Identify which cell holds the provided text, then report its (x, y) central coordinate. 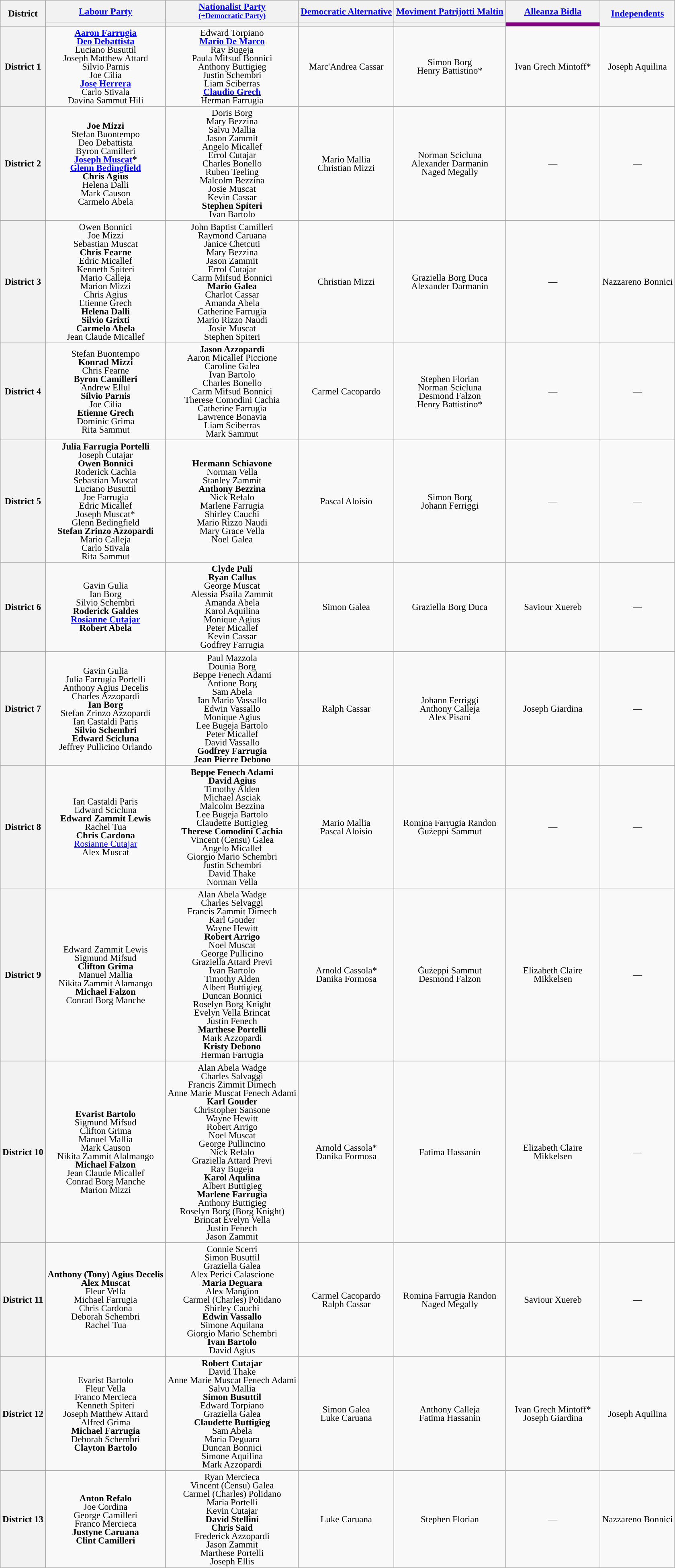
Simon BorgHenry Battistino* (450, 67)
Simon GaleaLuke Caruana (346, 1414)
District (23, 14)
Ġużeppi SammutDesmond Falzon (450, 975)
District 12 (23, 1414)
Edward Zammit LewisSigmund MifsudClifton GrimaManuel MalliaNikita Zammit AlamangoMichael FalzonConrad Borg Manche (105, 975)
Gavin GuliaIan BorgSilvio SchembriRoderick GaldesRosianne CutajarRobert Abela (105, 607)
District 1 (23, 67)
Luke Caruana (346, 1519)
Ivan Grech Mintoff*Joseph Giardina (553, 1414)
District 7 (23, 708)
Stefan BuontempoKonrad MizziChris FearneByron CamilleriAndrew EllulSilvio ParnisJoe CiliaEtienne GrechDominic GrimaRita Sammut (105, 392)
District 3 (23, 282)
District 8 (23, 827)
Labour Party (105, 11)
Moviment Patrijotti Maltin (450, 11)
District 13 (23, 1519)
Anthony (Tony) Agius DecelisAlex MuscatFleur VellaMichael FarrugiaChris CardonaDeborah SchembriRachel Tua (105, 1300)
District 10 (23, 1152)
Evarist BartoloFleur VellaFranco MerciecaKenneth SpiteriJoseph Matthew AttardAlfred GrimaMichael FarrugiaDeborah SchembriClayton Bartolo (105, 1414)
Joseph Giardina (553, 708)
Anton RefaloJoe CordinaGeorge CamilleriFranco MerciecaJustyne CaruanaClint Camilleri (105, 1519)
District 5 (23, 502)
District 6 (23, 607)
Stephen FlorianNorman SciclunaDesmond FalzonHenry Battistino* (450, 392)
Johann FerriggiAnthony CallejaAlex Pisani (450, 708)
Simon BorgJohann Ferriggi (450, 502)
Simon Galea (346, 607)
Anthony CallejaFatima Hassanin (450, 1414)
Independents (638, 14)
Fatima Hassanin (450, 1152)
Nationalist Party(+Democratic Party) (232, 11)
District 2 (23, 164)
Marc'Andrea Cassar (346, 67)
Graziella Borg Duca (450, 607)
Mario MalliaPascal Aloisio (346, 827)
District 11 (23, 1300)
Clyde PuliRyan CallusGeorge MuscatAlessia Psaila ZammitAmanda AbelaKarol AquilinaMonique AgiusPeter MicallefKevin CassarGodfrey Farrugia (232, 607)
Alleanza Bidla (553, 11)
Hermann SchiavoneNorman VellaStanley ZammitAnthony BezzinaNick RefaloMarlene FarrugiaShirley CauchiMario Rizzo NaudiMary Grace VellaNoel Galea (232, 502)
Carmel Cacopardo (346, 392)
Pascal Aloisio (346, 502)
Romina Farrugia RandonNaged Megally (450, 1300)
Ralph Cassar (346, 708)
Stephen Florian (450, 1519)
Joe MizziStefan BuontempoDeo DebattistaByron CamilleriJoseph Muscat*Glenn BedingfieldChris AgiusHelena DalliMark CausonCarmelo Abela (105, 164)
Romina Farrugia RandonĠużeppi Sammut (450, 827)
Democratic Alternative (346, 11)
Graziella Borg DucaAlexander Darmanin (450, 282)
Mario MalliaChristian Mizzi (346, 164)
Carmel CacopardoRalph Cassar (346, 1300)
Christian Mizzi (346, 282)
Edward TorpianoMario De MarcoRay BugejaPaula Mifsud BonniciAnthony ButtigiegJustin SchembriLiam SciberrasClaudio GrechHerman Farrugia (232, 67)
District 4 (23, 392)
Norman SciclunaAlexander DarmaninNaged Megally (450, 164)
District 9 (23, 975)
Ivan Grech Mintoff* (553, 67)
Aaron FarrugiaDeo DebattistaLuciano BusuttilJoseph Matthew AttardSilvio ParnisJoe CiliaJose HerreraCarlo StivalaDavina Sammut Hili (105, 67)
Ian Castaldi ParisEdward SciclunaEdward Zammit LewisRachel TuaChris CardonaRosianne CutajarAlex Muscat (105, 827)
